Scan for the cell matching the given text and deliver its (X, Y) coordinate at center. 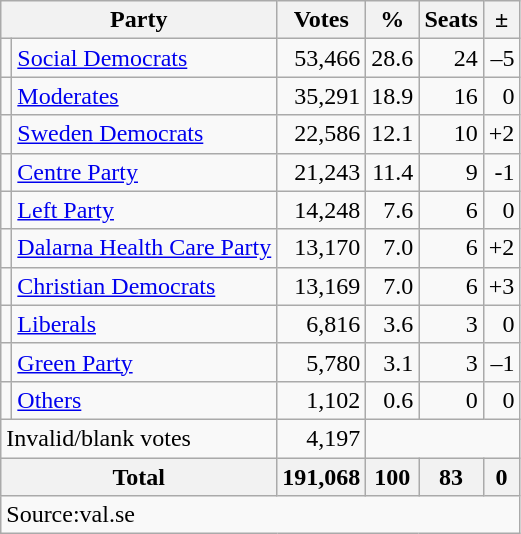
3.1 (392, 362)
35,291 (322, 96)
Sweden Democrats (144, 134)
16 (451, 96)
24 (451, 58)
Total (139, 477)
Invalid/blank votes (139, 438)
5,780 (322, 362)
7.6 (392, 210)
21,243 (322, 172)
+3 (502, 286)
11.4 (392, 172)
0.6 (392, 400)
1,102 (322, 400)
± (502, 20)
% (392, 20)
83 (451, 477)
12.1 (392, 134)
191,068 (322, 477)
3.6 (392, 324)
Christian Democrats (144, 286)
Moderates (144, 96)
4,197 (322, 438)
Social Democrats (144, 58)
Party (139, 20)
Votes (322, 20)
6,816 (322, 324)
-1 (502, 172)
100 (392, 477)
22,586 (322, 134)
Seats (451, 20)
10 (451, 134)
9 (451, 172)
14,248 (322, 210)
28.6 (392, 58)
53,466 (322, 58)
Source:val.se (260, 515)
–5 (502, 58)
Left Party (144, 210)
–1 (502, 362)
18.9 (392, 96)
13,169 (322, 286)
Others (144, 400)
Liberals (144, 324)
Centre Party (144, 172)
Green Party (144, 362)
13,170 (322, 248)
Dalarna Health Care Party (144, 248)
